Search for the cell housing the specified text and yield its (X, Y) center coordinate. 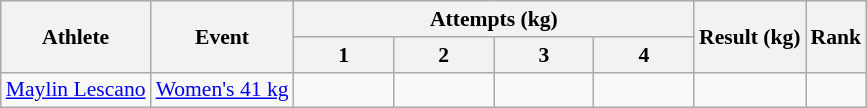
Rank (836, 36)
Women's 41 kg (222, 90)
Event (222, 36)
1 (344, 55)
2 (444, 55)
Result (kg) (750, 36)
4 (644, 55)
Athlete (76, 36)
3 (544, 55)
Attempts (kg) (494, 19)
Maylin Lescano (76, 90)
